Detect which cell encompasses the target text, then output its [x, y] center coordinate. 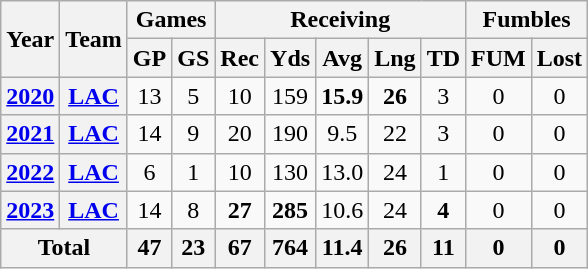
764 [290, 248]
15.9 [342, 96]
Receiving [340, 20]
67 [240, 248]
22 [395, 134]
GS [194, 58]
27 [240, 210]
130 [290, 172]
Total [64, 248]
11.4 [342, 248]
47 [149, 248]
Fumbles [527, 20]
Yds [290, 58]
159 [290, 96]
23 [194, 248]
11 [443, 248]
6 [149, 172]
Team [94, 39]
13.0 [342, 172]
Rec [240, 58]
13 [149, 96]
2021 [30, 134]
20 [240, 134]
Lng [395, 58]
2020 [30, 96]
190 [290, 134]
Lost [559, 58]
9.5 [342, 134]
285 [290, 210]
TD [443, 58]
8 [194, 210]
4 [443, 210]
GP [149, 58]
2023 [30, 210]
Games [170, 20]
5 [194, 96]
FUM [499, 58]
10.6 [342, 210]
Year [30, 39]
9 [194, 134]
2022 [30, 172]
Avg [342, 58]
